Return the [x, y] coordinate for the center point of the cell that contains the specified text.  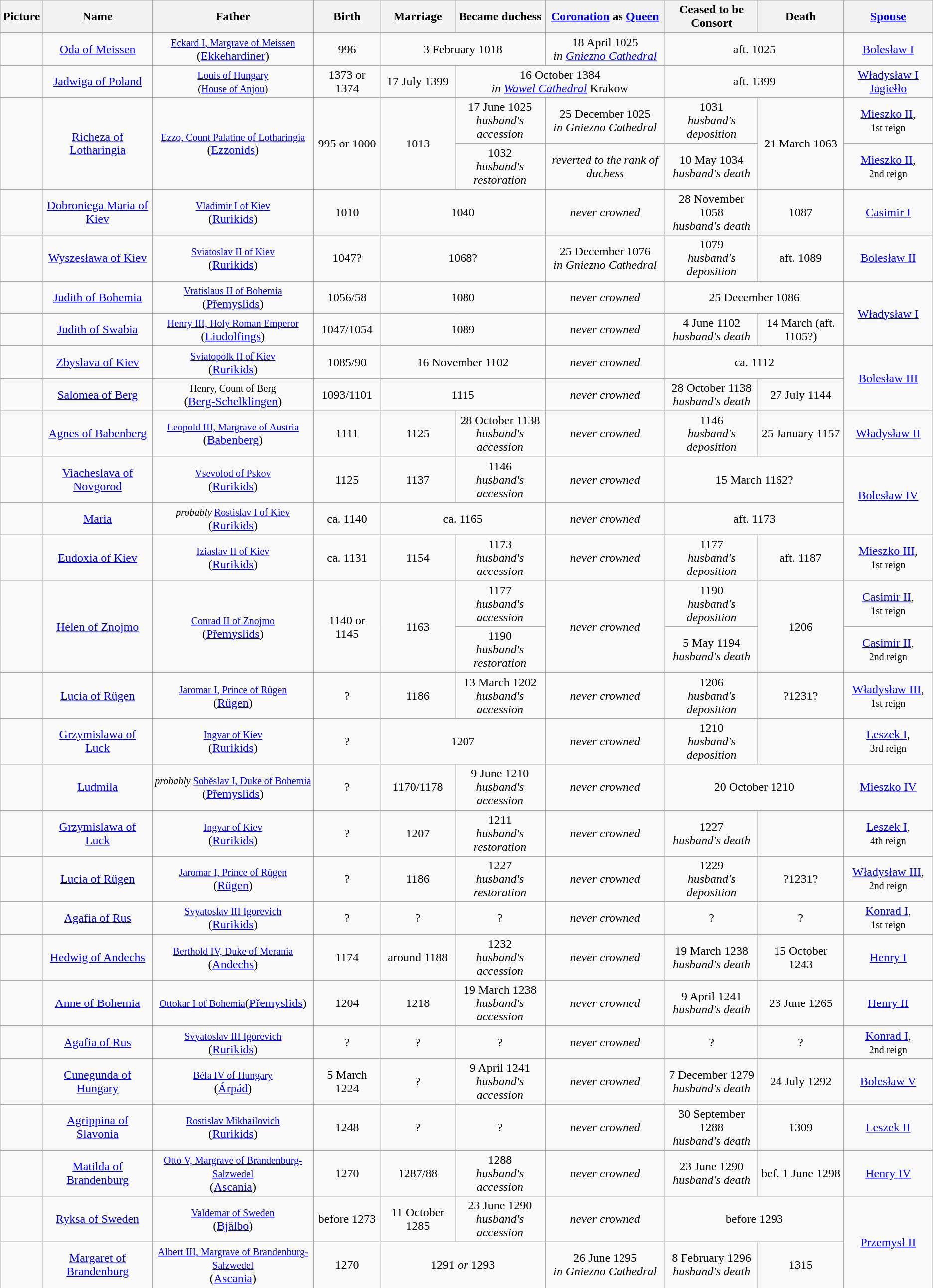
3 February 1018 [463, 49]
Władysław II [888, 433]
Mieszko II,2nd reign [888, 166]
1085/90 [347, 362]
Salomea of Berg [98, 395]
Przemysł II [888, 1242]
Casimir I [888, 212]
1227husband's restoration [500, 879]
Hedwig of Andechs [98, 957]
23 June 1265 [801, 1003]
1140 or 1145 [347, 627]
Ludmila [98, 787]
1040 [463, 212]
Viacheslava of Novgorod [98, 479]
Iziaslav II of Kiev(Rurikids) [233, 558]
25 December 1086 [754, 297]
1163 [418, 627]
Konrad I,1st reign [888, 918]
Béla IV of Hungary(Árpád) [233, 1081]
1177husband's deposition [711, 558]
aft. 1187 [801, 558]
Władysław I [888, 313]
Spouse [888, 17]
4 June 1102husband's death [711, 330]
Birth [347, 17]
1173husband's accession [500, 558]
21 March 1063 [801, 143]
1232husband's accession [500, 957]
1056/58 [347, 297]
Eudoxia of Kiev [98, 558]
1154 [418, 558]
Maria [98, 519]
Name [98, 17]
1174 [347, 957]
ca. 1140 [347, 519]
bef. 1 June 1298 [801, 1173]
Bolesław I [888, 49]
1080 [463, 297]
Ottokar I of Bohemia(Přemyslids) [233, 1003]
1288husband's accession [500, 1173]
8 February 1296husband's death [711, 1265]
1115 [463, 395]
Henry IV [888, 1173]
5 March 1224 [347, 1081]
Matilda of Brandenburg [98, 1173]
1032husband's restoration [500, 166]
Anne of Bohemia [98, 1003]
Berthold IV, Duke of Merania(Andechs) [233, 957]
Mieszko III,1st reign [888, 558]
1111 [347, 433]
30 September 1288husband's death [711, 1127]
aft. 1025 [754, 49]
Leszek I,4th reign [888, 833]
Konrad I,2nd reign [888, 1042]
Ceased to be Consort [711, 17]
1093/1101 [347, 395]
Sviatoslav II of Kiev(Rurikids) [233, 258]
1211husband's restoration [500, 833]
1047/1054 [347, 330]
Leszek I,3rd reign [888, 741]
Leopold III, Margrave of Austria(Babenberg) [233, 433]
1373 or 1374 [347, 82]
Oda of Meissen [98, 49]
1206husband's deposition [711, 696]
Mieszko IV [888, 787]
Albert III, Margrave of Brandenburg-Salzwedel(Ascania) [233, 1265]
1291 or 1293 [463, 1265]
Judith of Swabia [98, 330]
16 October 1384in Wawel Cathedral Krakow [560, 82]
ca. 1131 [347, 558]
ca. 1112 [754, 362]
Bolesław IV [888, 495]
27 July 1144 [801, 395]
1229husband's deposition [711, 879]
Marriage [418, 17]
28 November 1058husband's death [711, 212]
28 October 1138husband's death [711, 395]
Henry, Count of Berg(Berg-Schelklingen) [233, 395]
Death [801, 17]
17 June 1025husband's accession [500, 121]
1013 [418, 143]
around 1188 [418, 957]
Casimir II,2nd reign [888, 650]
1218 [418, 1003]
1010 [347, 212]
19 March 1238husband's accession [500, 1003]
Władysław III,1st reign [888, 696]
995 or 1000 [347, 143]
5 May 1194husband's death [711, 650]
aft. 1399 [754, 82]
Henry II [888, 1003]
1177husband's accession [500, 604]
1315 [801, 1265]
14 March (aft. 1105?) [801, 330]
ca. 1165 [463, 519]
16 November 1102 [463, 362]
Father [233, 17]
Louis of Hungary(House of Anjou) [233, 82]
Sviatopolk II of Kiev(Rurikids) [233, 362]
1089 [463, 330]
probably Soběslav I, Duke of Bohemia(Přemyslids) [233, 787]
Henry I [888, 957]
17 July 1399 [418, 82]
Dobroniega Maria of Kiev [98, 212]
1204 [347, 1003]
1047? [347, 258]
probably Rostislav I of Kiev(Rurikids) [233, 519]
23 June 1290husband's death [711, 1173]
15 March 1162? [754, 479]
Leszek II [888, 1127]
1079husband's deposition [711, 258]
Bolesław II [888, 258]
Picture [22, 17]
9 June 1210husband's accession [500, 787]
19 March 1238husband's death [711, 957]
Mieszko II,1st reign [888, 121]
15 October 1243 [801, 957]
1190husband's deposition [711, 604]
1287/88 [418, 1173]
1248 [347, 1127]
aft. 1173 [754, 519]
1190husband's restoration [500, 650]
1137 [418, 479]
11 October 1285 [418, 1219]
1210husband's deposition [711, 741]
Helen of Znojmo [98, 627]
Ezzo, Count Palatine of Lotharingia(Ezzonids) [233, 143]
Agrippina of Slavonia [98, 1127]
1309 [801, 1127]
Ryksa of Sweden [98, 1219]
996 [347, 49]
Coronation as Queen [605, 17]
1146husband's deposition [711, 433]
Conrad II of Znojmo(Přemyslids) [233, 627]
7 December 1279husband's death [711, 1081]
9 April 1241husband's death [711, 1003]
13 March 1202husband's accession [500, 696]
Jadwiga of Poland [98, 82]
Eckard I, Margrave of Meissen(Ekkehardiner) [233, 49]
Casimir II,1st reign [888, 604]
26 June 1295in Gniezno Cathedral [605, 1265]
1031husband's deposition [711, 121]
10 May 1034husband's death [711, 166]
25 December 1025in Gniezno Cathedral [605, 121]
Henry III, Holy Roman Emperor(Liudolfings) [233, 330]
Margaret of Brandenburg [98, 1265]
1146husband's accession [500, 479]
Bolesław III [888, 378]
Władysław III,2nd reign [888, 879]
Richeza of Lotharingia [98, 143]
1206 [801, 627]
Vratislaus II of Bohemia(Přemyslids) [233, 297]
1227husband's death [711, 833]
18 April 1025in Gniezno Cathedral [605, 49]
Wyszesława of Kiev [98, 258]
Otto V, Margrave of Brandenburg-Salzwedel(Ascania) [233, 1173]
Became duchess [500, 17]
before 1293 [754, 1219]
Agnes of Babenberg [98, 433]
25 January 1157 [801, 433]
reverted to the rank of duchess [605, 166]
Cunegunda of Hungary [98, 1081]
20 October 1210 [754, 787]
9 April 1241husband's accession [500, 1081]
aft. 1089 [801, 258]
1087 [801, 212]
Valdemar of Sweden(Bjälbo) [233, 1219]
23 June 1290husband's accession [500, 1219]
Vsevolod of Pskov(Rurikids) [233, 479]
24 July 1292 [801, 1081]
Bolesław V [888, 1081]
Władysław I Jagiełło [888, 82]
1170/1178 [418, 787]
Rostislav Mikhailovich(Rurikids) [233, 1127]
Zbyslava of Kiev [98, 362]
28 October 1138husband's accession [500, 433]
1068? [463, 258]
before 1273 [347, 1219]
Judith of Bohemia [98, 297]
Vladimir I of Kiev(Rurikids) [233, 212]
25 December 1076in Gniezno Cathedral [605, 258]
